Scan for the cell matching the given text and deliver its (x, y) coordinate at center. 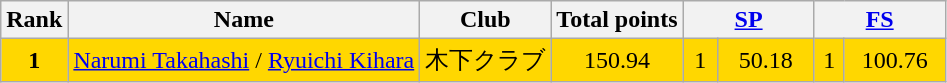
Narumi Takahashi / Ryuichi Kihara (244, 60)
50.18 (766, 60)
Total points (617, 20)
SP (748, 20)
Club (486, 20)
150.94 (617, 60)
Rank (34, 20)
100.76 (894, 60)
FS (880, 20)
Name (244, 20)
木下クラブ (486, 60)
